Detect which cell encompasses the target text, then output its [x, y] center coordinate. 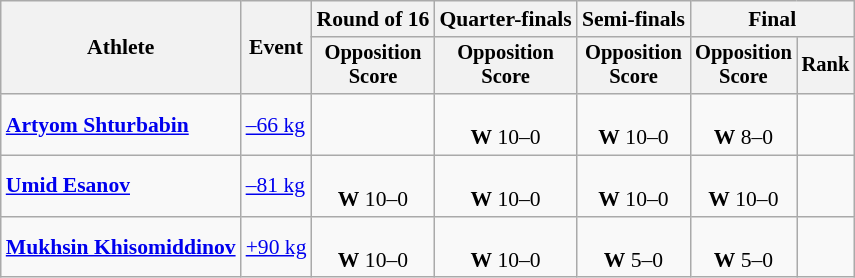
Final [772, 19]
Semi-finals [634, 19]
Event [276, 48]
Mukhsin Khisomiddinov [121, 248]
Umid Esanov [121, 186]
Round of 16 [374, 19]
–66 kg [276, 124]
+90 kg [276, 248]
Athlete [121, 48]
W 8–0 [744, 124]
Rank [826, 66]
Quarter-finals [505, 19]
–81 kg [276, 186]
Artyom Shturbabin [121, 124]
